Find where the given text appears and provide that cell's center as [X, Y] coordinate. 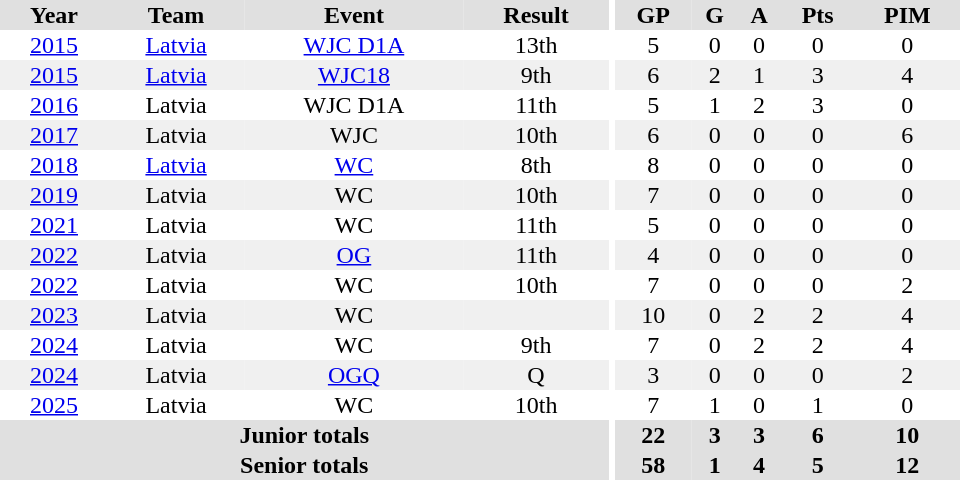
8th [536, 165]
Result [536, 15]
22 [654, 435]
G [715, 15]
2017 [54, 135]
WJC18 [354, 75]
GP [654, 15]
2021 [54, 225]
58 [654, 465]
Junior totals [304, 435]
PIM [908, 15]
2023 [54, 315]
2019 [54, 195]
Year [54, 15]
2025 [54, 405]
Q [536, 375]
2018 [54, 165]
13th [536, 45]
2016 [54, 105]
12 [908, 465]
Event [354, 15]
Senior totals [304, 465]
Pts [818, 15]
Team [176, 15]
WJC [354, 135]
OG [354, 255]
A [760, 15]
8 [654, 165]
OGQ [354, 375]
